Pinpoint the cell where the given text exists, returning its [X, Y] midpoint coordinate. 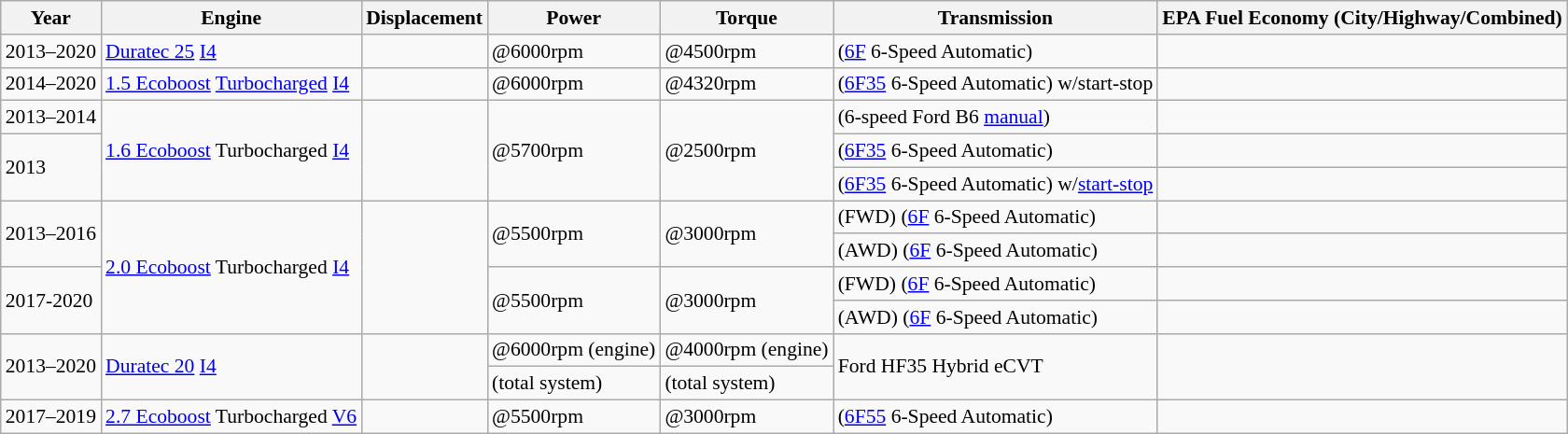
Year [50, 18]
Displacement [424, 18]
(6F35 6-Speed Automatic) [996, 151]
@4320rpm [747, 84]
Torque [747, 18]
@5700rpm [573, 151]
(6F 6-Speed Automatic) [996, 51]
Duratec 20 I4 [231, 366]
2.7 Ecoboost Turbocharged V6 [231, 417]
@4500rpm [747, 51]
2013 [50, 168]
1.5 Ecoboost Turbocharged I4 [231, 84]
2013–2016 [50, 233]
Ford HF35 Hybrid eCVT [996, 366]
Power [573, 18]
EPA Fuel Economy (City/Highway/Combined) [1362, 18]
@4000rpm (engine) [747, 350]
@6000rpm (engine) [573, 350]
(6-speed Ford B6 manual) [996, 118]
2014–2020 [50, 84]
2017-2020 [50, 301]
1.6 Ecoboost Turbocharged I4 [231, 151]
Transmission [996, 18]
2013–2014 [50, 118]
(6F55 6-Speed Automatic) [996, 417]
Duratec 25 I4 [231, 51]
Engine [231, 18]
@2500rpm [747, 151]
2017–2019 [50, 417]
2.0 Ecoboost Turbocharged I4 [231, 267]
